Identify which cell holds the provided text, then report its [X, Y] central coordinate. 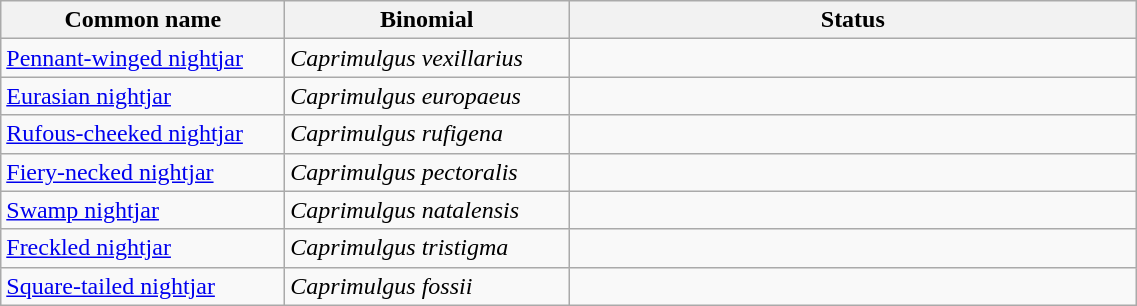
Common name [143, 20]
Freckled nightjar [143, 248]
Pennant-winged nightjar [143, 58]
Square-tailed nightjar [143, 286]
Caprimulgus rufigena [427, 134]
Caprimulgus natalensis [427, 210]
Fiery-necked nightjar [143, 172]
Caprimulgus europaeus [427, 96]
Eurasian nightjar [143, 96]
Status [853, 20]
Binomial [427, 20]
Caprimulgus tristigma [427, 248]
Caprimulgus fossii [427, 286]
Caprimulgus pectoralis [427, 172]
Caprimulgus vexillarius [427, 58]
Rufous-cheeked nightjar [143, 134]
Swamp nightjar [143, 210]
